Extract the (x, y) coordinate from the center of the cell holding the provided text.  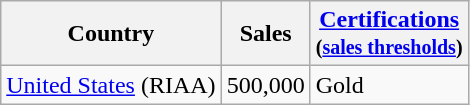
Country (111, 34)
Certifications(sales thresholds) (389, 34)
Gold (389, 85)
Sales (266, 34)
500,000 (266, 85)
United States (RIAA) (111, 85)
